From the cell containing the given text, extract its center point as [X, Y] coordinate. 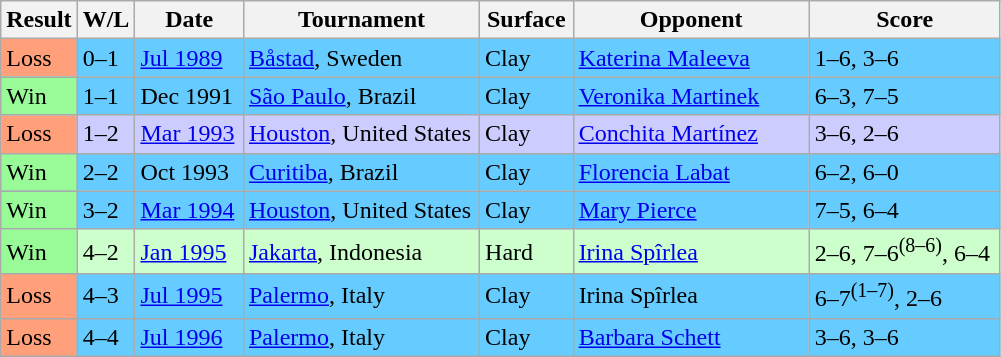
Surface [527, 20]
Tournament [361, 20]
1–1 [106, 96]
4–2 [106, 252]
Jul 1989 [190, 58]
Mar 1993 [190, 134]
2–2 [106, 172]
4–4 [106, 337]
Jan 1995 [190, 252]
Oct 1993 [190, 172]
Dec 1991 [190, 96]
Veronika Martinek [691, 96]
Barbara Schett [691, 337]
2–6, 7–6(8–6), 6–4 [904, 252]
Curitiba, Brazil [361, 172]
1–6, 3–6 [904, 58]
3–2 [106, 210]
Jakarta, Indonesia [361, 252]
3–6, 2–6 [904, 134]
Jul 1996 [190, 337]
W/L [106, 20]
6–2, 6–0 [904, 172]
1–2 [106, 134]
Båstad, Sweden [361, 58]
3–6, 3–6 [904, 337]
Mar 1994 [190, 210]
Result [39, 20]
6–7(1–7), 2–6 [904, 296]
Conchita Martínez [691, 134]
Jul 1995 [190, 296]
Florencia Labat [691, 172]
0–1 [106, 58]
Mary Pierce [691, 210]
6–3, 7–5 [904, 96]
Hard [527, 252]
7–5, 6–4 [904, 210]
4–3 [106, 296]
São Paulo, Brazil [361, 96]
Score [904, 20]
Katerina Maleeva [691, 58]
Date [190, 20]
Opponent [691, 20]
